Identify which cell holds the provided text, then report its (X, Y) central coordinate. 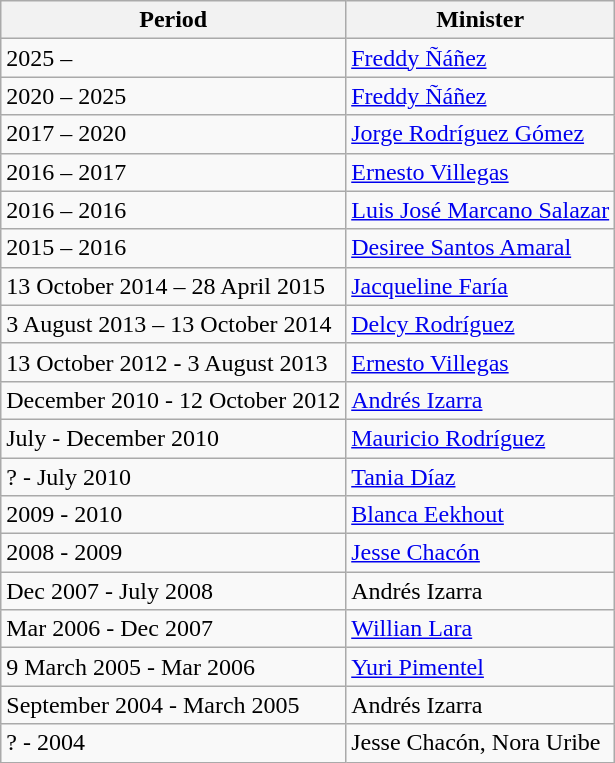
September 2004 - March 2005 (174, 705)
July - December 2010 (174, 438)
Mauricio Rodríguez (480, 438)
Mar 2006 - Dec 2007 (174, 629)
2008 - 2009 (174, 553)
13 October 2014 – 28 April 2015 (174, 286)
2015 – 2016 (174, 248)
2009 - 2010 (174, 515)
Minister (480, 20)
? - 2004 (174, 743)
2025 – (174, 58)
Jesse Chacón, Nora Uribe (480, 743)
Jorge Rodríguez Gómez (480, 134)
December 2010 - 12 October 2012 (174, 400)
Dec 2007 - July 2008 (174, 591)
Willian Lara (480, 629)
Delcy Rodríguez (480, 324)
Jacqueline Faría (480, 286)
Period (174, 20)
? - July 2010 (174, 477)
Luis José Marcano Salazar (480, 210)
Yuri Pimentel (480, 667)
Tania Díaz (480, 477)
13 October 2012 - 3 August 2013 (174, 362)
2017 – 2020 (174, 134)
Desiree Santos Amaral (480, 248)
Jesse Chacón (480, 553)
9 March 2005 - Mar 2006 (174, 667)
2016 – 2016 (174, 210)
3 August 2013 – 13 October 2014 (174, 324)
2016 – 2017 (174, 172)
Blanca Eekhout (480, 515)
2020 – 2025 (174, 96)
